Search for the cell housing the specified text and yield its (X, Y) center coordinate. 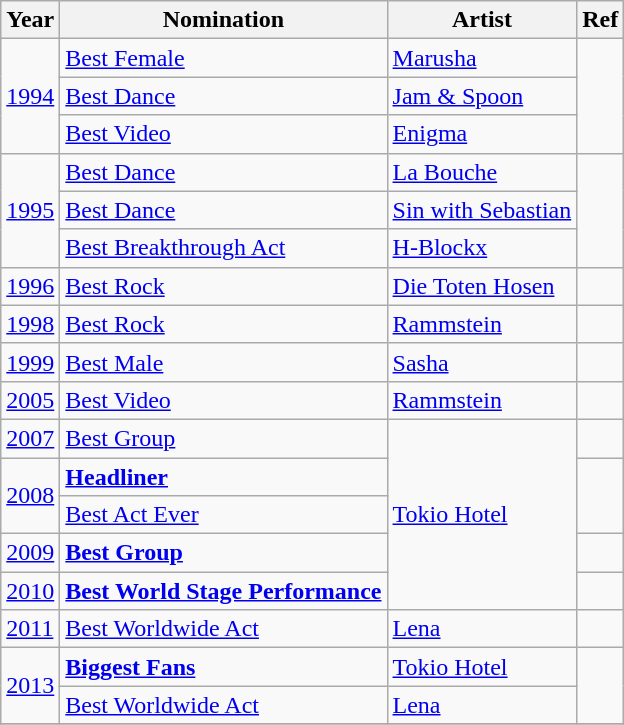
2013 (30, 686)
Headliner (224, 477)
Jam & Spoon (482, 96)
Best Female (224, 58)
Best Male (224, 362)
Year (30, 20)
Die Toten Hosen (482, 286)
2010 (30, 591)
1996 (30, 286)
Sasha (482, 362)
1995 (30, 210)
2009 (30, 553)
Nomination (224, 20)
2007 (30, 438)
Ref (600, 20)
1994 (30, 96)
Marusha (482, 58)
H-Blockx (482, 248)
Enigma (482, 134)
Sin with Sebastian (482, 210)
1998 (30, 324)
2011 (30, 629)
Biggest Fans (224, 667)
Best Act Ever (224, 515)
2008 (30, 496)
2005 (30, 400)
Best Breakthrough Act (224, 248)
Best World Stage Performance (224, 591)
La Bouche (482, 172)
Artist (482, 20)
1999 (30, 362)
